Scan for the cell matching the given text and deliver its (X, Y) coordinate at center. 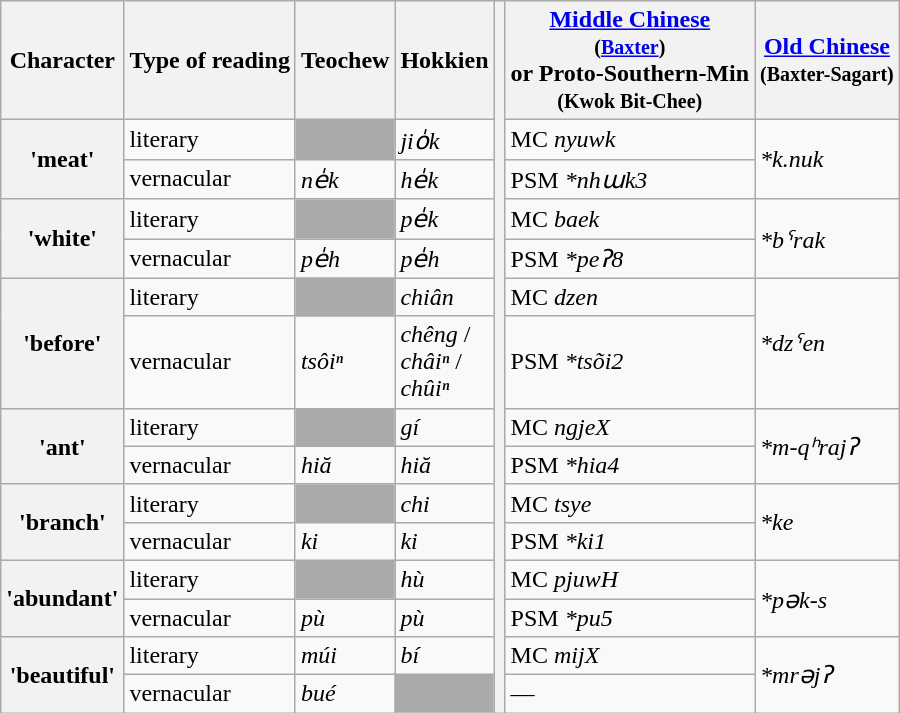
*ke (828, 522)
Middle Chinese(Baxter)or Proto-Southern-Min(Kwok Bit-Chee) (630, 60)
*bˤrak (828, 238)
PSM *nhɯk3 (630, 179)
MC pjuwH (630, 579)
MC nyuwk (630, 140)
ne̍k (345, 179)
múi (345, 656)
jio̍k (444, 140)
MC ngjeX (630, 427)
gí (444, 427)
PSM *tsõi2 (630, 362)
*k.nuk (828, 160)
pe̍k (444, 219)
— (630, 694)
PSM *pu5 (630, 617)
'abundant' (62, 598)
Character (62, 60)
Teochew (345, 60)
tsôiⁿ (345, 362)
'meat' (62, 160)
chêng /châiⁿ /chûiⁿ (444, 362)
'beautiful' (62, 675)
PSM *hia4 (630, 465)
Hokkien (444, 60)
MC dzen (630, 297)
*m-qʰrajʔ (828, 446)
*pək-s (828, 598)
'white' (62, 238)
Old Chinese(Baxter-Sagart) (828, 60)
Type of reading (210, 60)
MC baek (630, 219)
he̍k (444, 179)
bí (444, 656)
PSM *peʔ8 (630, 258)
hù (444, 579)
*mrəjʔ (828, 675)
chiân (444, 297)
'branch' (62, 522)
MC mijX (630, 656)
'before' (62, 343)
PSM *ki1 (630, 541)
chi (444, 503)
bué (345, 694)
'ant' (62, 446)
*dzˤen (828, 343)
MC tsye (630, 503)
